Identify which cell holds the provided text, then report its (x, y) central coordinate. 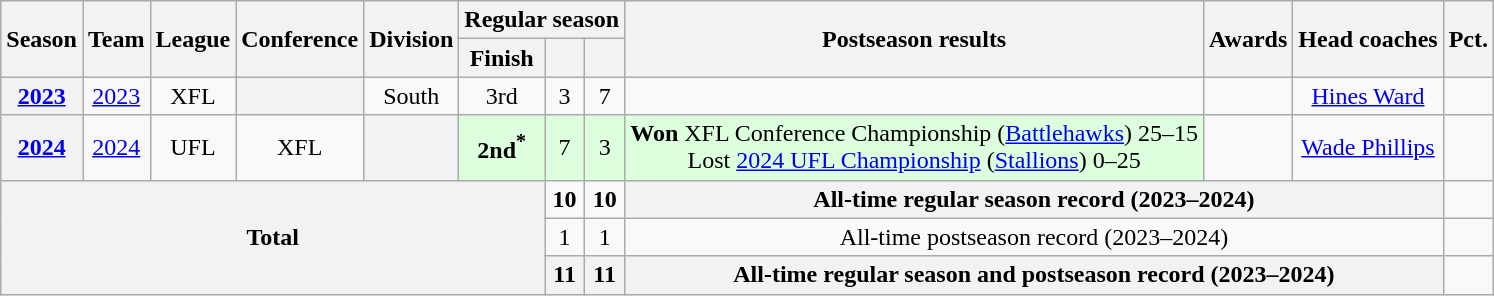
Head coaches (1368, 39)
Total (273, 237)
All-time postseason record (2023–2024) (1034, 237)
Season (42, 39)
Pct. (1468, 39)
Postseason results (914, 39)
Regular season (542, 20)
Hines Ward (1368, 96)
UFL (193, 148)
3rd (502, 96)
Awards (1248, 39)
Won XFL Conference Championship (Battlehawks) 25–15Lost 2024 UFL Championship (Stallions) 0–25 (914, 148)
Wade Phillips (1368, 148)
League (193, 39)
Finish (502, 58)
Team (116, 39)
2nd* (502, 148)
Division (412, 39)
Conference (300, 39)
All-time regular season record (2023–2024) (1034, 199)
South (412, 96)
All-time regular season and postseason record (2023–2024) (1034, 275)
